From the cell containing the given text, extract its center point as [x, y] coordinate. 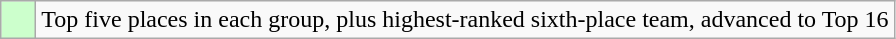
Top five places in each group, plus highest-ranked sixth-place team, advanced to Top 16 [465, 20]
